Determine the [x, y] coordinate at the center of the cell enclosing the given text.  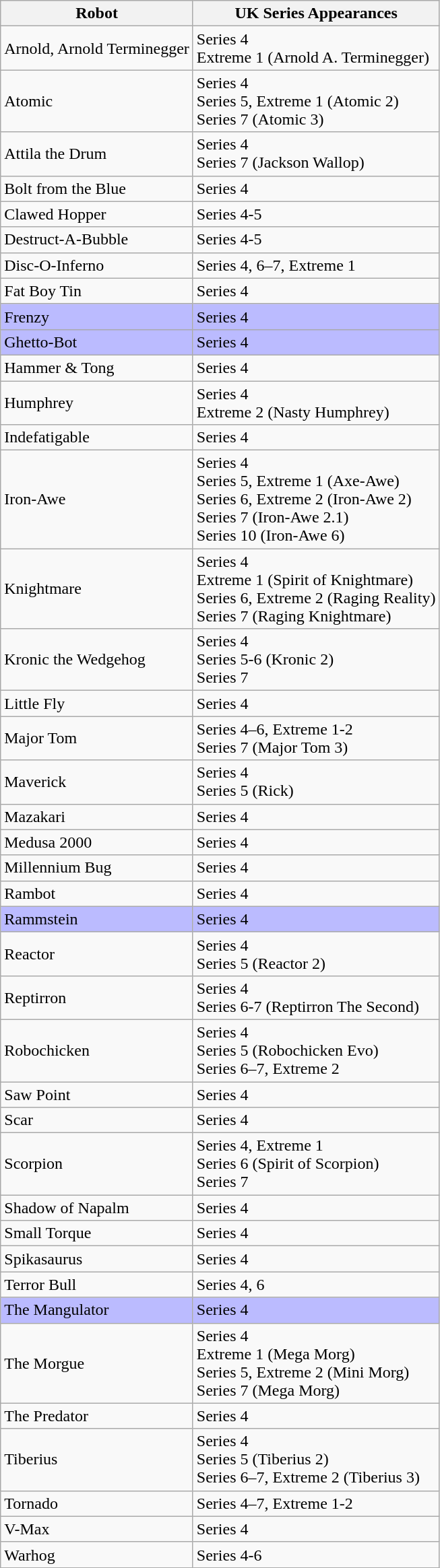
Warhog [97, 1555]
Spikasaurus [97, 1259]
Kronic the Wedgehog [97, 660]
Knightmare [97, 588]
The Predator [97, 1416]
Series 4Series 5 (Tiberius 2)Series 6–7, Extreme 2 (Tiberius 3) [316, 1460]
Series 4Extreme 1 (Mega Morg)Series 5, Extreme 2 (Mini Morg)Series 7 (Mega Morg) [316, 1363]
Series 4–7, Extreme 1-2 [316, 1503]
Saw Point [97, 1094]
Series 4Extreme 1 (Spirit of Knightmare)Series 6, Extreme 2 (Raging Reality)Series 7 (Raging Knightmare) [316, 588]
Series 4, Extreme 1Series 6 (Spirit of Scorpion)Series 7 [316, 1164]
Ghetto-Bot [97, 342]
Series 4Series 5, Extreme 1 (Atomic 2)Series 7 (Atomic 3) [316, 101]
Series 4Series 5 (Reactor 2) [316, 953]
Maverick [97, 782]
Major Tom [97, 738]
Hammer & Tong [97, 368]
Scar [97, 1120]
Series 4-6 [316, 1555]
Small Torque [97, 1233]
Series 4Series 5, Extreme 1 (Axe-Awe)Series 6, Extreme 2 (Iron-Awe 2)Series 7 (Iron-Awe 2.1)Series 10 (Iron-Awe 6) [316, 500]
Series 4Extreme 1 (Arnold A. Terminegger) [316, 48]
Terror Bull [97, 1285]
Rammstein [97, 919]
Arnold, Arnold Terminegger [97, 48]
Series 4, 6–7, Extreme 1 [316, 265]
Attila the Drum [97, 154]
Tiberius [97, 1460]
The Morgue [97, 1363]
Series 4Series 5 (Rick) [316, 782]
Frenzy [97, 316]
Medusa 2000 [97, 842]
Shadow of Napalm [97, 1208]
Rambot [97, 893]
Humphrey [97, 403]
Series 4Series 7 (Jackson Wallop) [316, 154]
Scorpion [97, 1164]
V-Max [97, 1529]
Millennium Bug [97, 868]
Tornado [97, 1503]
Indefatigable [97, 438]
UK Series Appearances [316, 13]
Clawed Hopper [97, 214]
Mazakari [97, 817]
Series 4Series 5 (Robochicken Evo)Series 6–7, Extreme 2 [316, 1050]
Fat Boy Tin [97, 291]
Destruct-A-Bubble [97, 240]
Robot [97, 13]
Reptirron [97, 998]
Series 4Series 6-7 (Reptirron The Second) [316, 998]
Robochicken [97, 1050]
Series 4Extreme 2 (Nasty Humphrey) [316, 403]
Series 4–6, Extreme 1-2Series 7 (Major Tom 3) [316, 738]
Reactor [97, 953]
Disc-O-Inferno [97, 265]
Little Fly [97, 704]
Series 4Series 5-6 (Kronic 2)Series 7 [316, 660]
Bolt from the Blue [97, 189]
Iron-Awe [97, 500]
Atomic [97, 101]
Series 4, 6 [316, 1285]
The Mangulator [97, 1310]
